Scan for the cell matching the given text and deliver its (X, Y) coordinate at center. 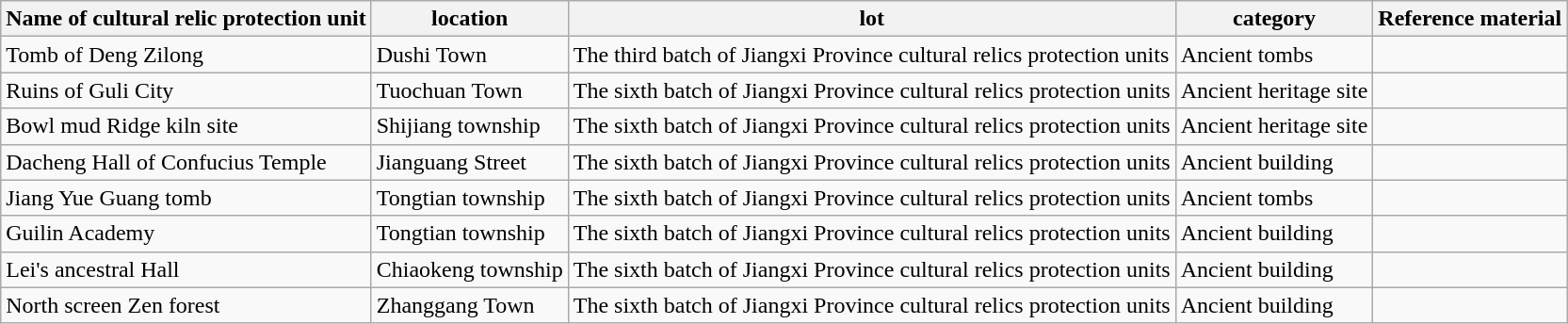
Tuochuan Town (469, 90)
Jianguang Street (469, 162)
Tomb of Deng Zilong (186, 55)
category (1274, 19)
North screen Zen forest (186, 305)
The third batch of Jiangxi Province cultural relics protection units (872, 55)
Dacheng Hall of Confucius Temple (186, 162)
Shijiang township (469, 126)
Chiaokeng township (469, 269)
Ruins of Guli City (186, 90)
Jiang Yue Guang tomb (186, 198)
Bowl mud Ridge kiln site (186, 126)
Zhanggang Town (469, 305)
location (469, 19)
Reference material (1470, 19)
Guilin Academy (186, 234)
Dushi Town (469, 55)
lot (872, 19)
Name of cultural relic protection unit (186, 19)
Lei's ancestral Hall (186, 269)
